Return [x, y] of the center of cell containing provided text 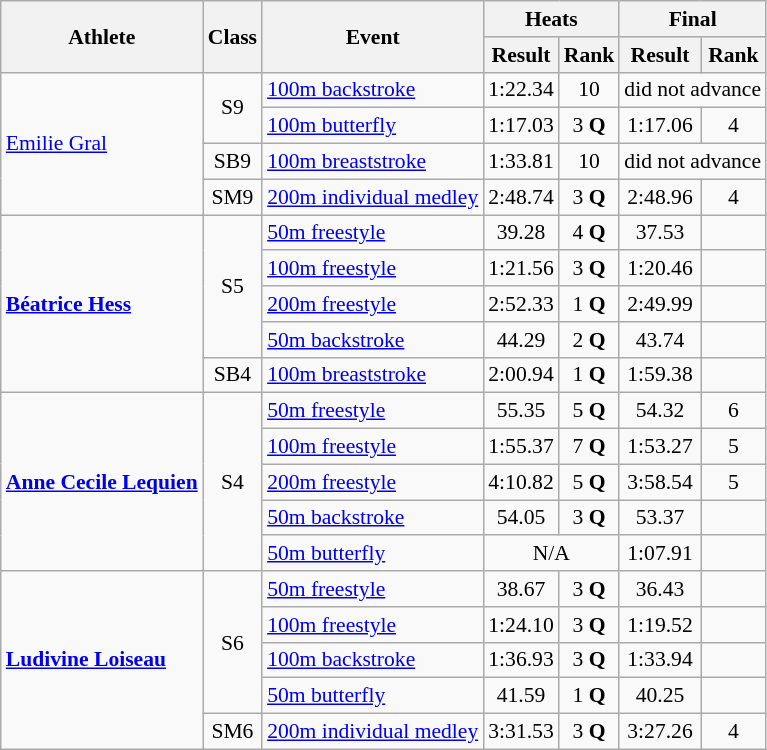
1:22.34 [520, 90]
SB4 [232, 375]
2:49.99 [660, 304]
Event [372, 36]
S5 [232, 286]
7 Q [590, 447]
1:55.37 [520, 447]
1:59.38 [660, 375]
1:17.06 [660, 126]
40.25 [660, 696]
3:31.53 [520, 732]
2:00.94 [520, 375]
Athlete [102, 36]
1:36.93 [520, 660]
SM9 [232, 197]
55.35 [520, 411]
N/A [551, 554]
Anne Cecile Lequien [102, 482]
2:52.33 [520, 304]
1:19.52 [660, 625]
54.32 [660, 411]
SB9 [232, 162]
1:33.94 [660, 660]
2:48.96 [660, 197]
S6 [232, 642]
Béatrice Hess [102, 304]
Class [232, 36]
1:33.81 [520, 162]
Heats [551, 19]
3:27.26 [660, 732]
44.29 [520, 340]
S9 [232, 108]
SM6 [232, 732]
1:20.46 [660, 269]
53.37 [660, 518]
1:24.10 [520, 625]
Ludivine Loiseau [102, 660]
S4 [232, 482]
54.05 [520, 518]
37.53 [660, 233]
4:10.82 [520, 482]
Final [692, 19]
2:48.74 [520, 197]
Emilie Gral [102, 143]
100m butterfly [372, 126]
2 Q [590, 340]
1:21.56 [520, 269]
36.43 [660, 589]
39.28 [520, 233]
4 Q [590, 233]
1:53.27 [660, 447]
6 [734, 411]
41.59 [520, 696]
3:58.54 [660, 482]
1:17.03 [520, 126]
43.74 [660, 340]
38.67 [520, 589]
1:07.91 [660, 554]
